Pinpoint the cell where the given text exists, returning its (X, Y) midpoint coordinate. 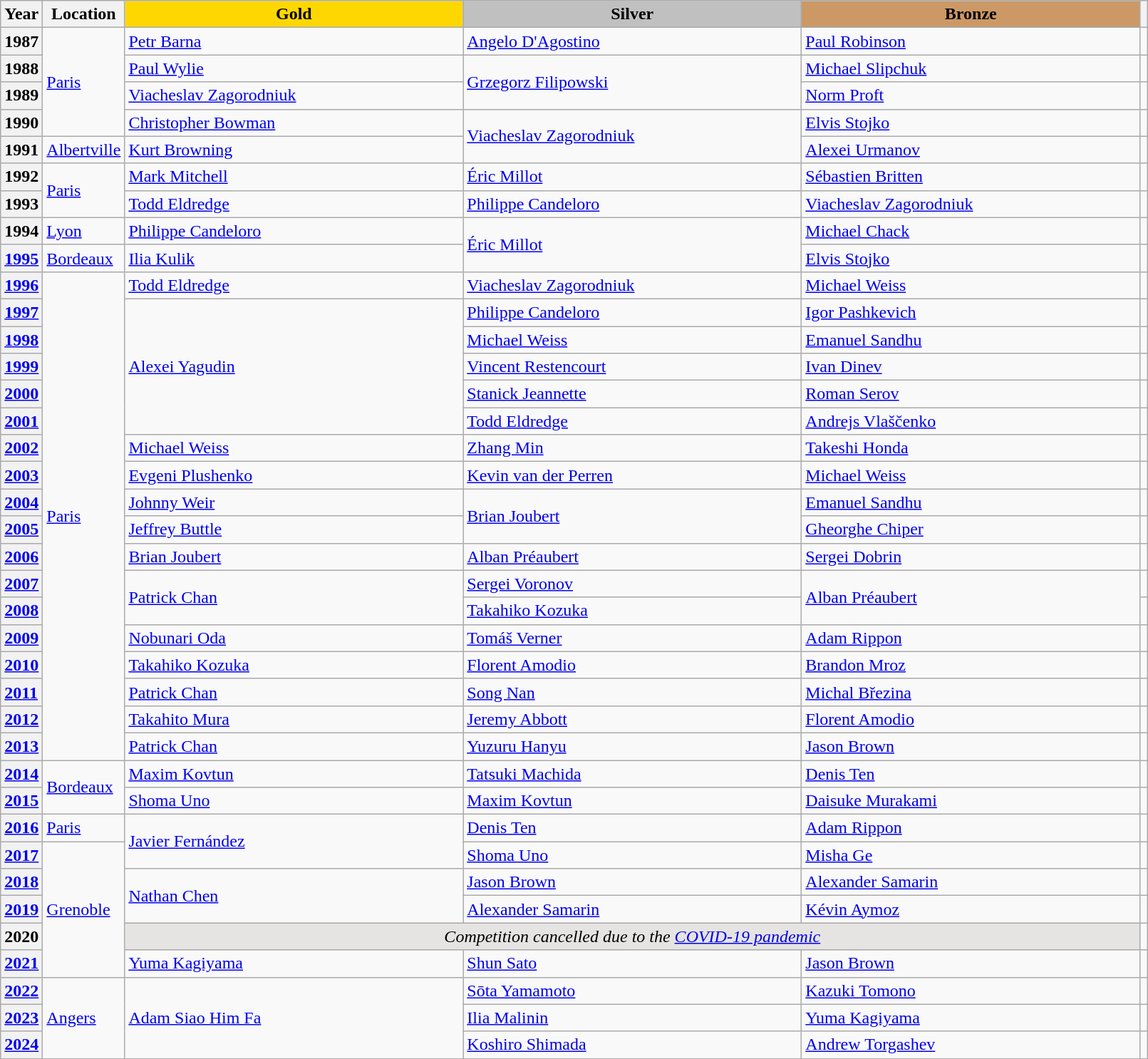
Takahito Mura (294, 719)
Gold (294, 14)
Sébastien Britten (971, 177)
1988 (21, 68)
2009 (21, 638)
Grenoble (84, 909)
Daisuke Murakami (971, 801)
1997 (21, 312)
Silver (633, 14)
Song Nan (633, 692)
Koshiro Shimada (633, 1045)
2002 (21, 448)
Misha Ge (971, 855)
Igor Pashkevich (971, 312)
Bronze (971, 14)
Javier Fernández (294, 842)
Sergei Voronov (633, 584)
Norm Proft (971, 95)
1992 (21, 177)
Roman Serov (971, 394)
Michael Chack (971, 231)
2014 (21, 773)
2016 (21, 828)
Petr Barna (294, 41)
Andrew Torgashev (971, 1045)
2008 (21, 611)
Nathan Chen (294, 896)
Tomáš Verner (633, 638)
2015 (21, 801)
Ilia Kulik (294, 258)
Kazuki Tomono (971, 991)
Yuzuru Hanyu (633, 746)
Michal Březina (971, 692)
Andrejs Vlaščenko (971, 421)
2003 (21, 475)
Year (21, 14)
Angers (84, 1018)
1993 (21, 204)
Vincent Restencourt (633, 367)
1994 (21, 231)
Paul Robinson (971, 41)
Zhang Min (633, 448)
Mark Mitchell (294, 177)
2013 (21, 746)
2017 (21, 855)
1990 (21, 123)
1998 (21, 340)
Location (84, 14)
2004 (21, 502)
2007 (21, 584)
Jeremy Abbott (633, 719)
Gheorghe Chiper (971, 529)
Alexei Yagudin (294, 366)
Angelo D'Agostino (633, 41)
2005 (21, 529)
Christopher Bowman (294, 123)
Evgeni Plushenko (294, 475)
2018 (21, 882)
1995 (21, 258)
Grzegorz Filipowski (633, 82)
Stanick Jeannette (633, 394)
Nobunari Oda (294, 638)
Sergei Dobrin (971, 557)
Ivan Dinev (971, 367)
Alexei Urmanov (971, 150)
Takeshi Honda (971, 448)
Albertville (84, 150)
2023 (21, 1018)
Adam Siao Him Fa (294, 1018)
1987 (21, 41)
2010 (21, 665)
Ilia Malinin (633, 1018)
Brandon Mroz (971, 665)
2021 (21, 964)
Tatsuki Machida (633, 773)
2024 (21, 1045)
Kévin Aymoz (971, 909)
1989 (21, 95)
Lyon (84, 231)
2001 (21, 421)
Competition cancelled due to the COVID-19 pandemic (633, 936)
Kevin van der Perren (633, 475)
Sōta Yamamoto (633, 991)
2020 (21, 936)
2022 (21, 991)
1999 (21, 367)
Jeffrey Buttle (294, 529)
Shun Sato (633, 964)
Paul Wylie (294, 68)
Michael Slipchuk (971, 68)
Johnny Weir (294, 502)
Kurt Browning (294, 150)
2012 (21, 719)
2019 (21, 909)
2006 (21, 557)
2000 (21, 394)
1991 (21, 150)
1996 (21, 285)
2011 (21, 692)
